Output the [X, Y] coordinate of the center of the cell containing the given text.  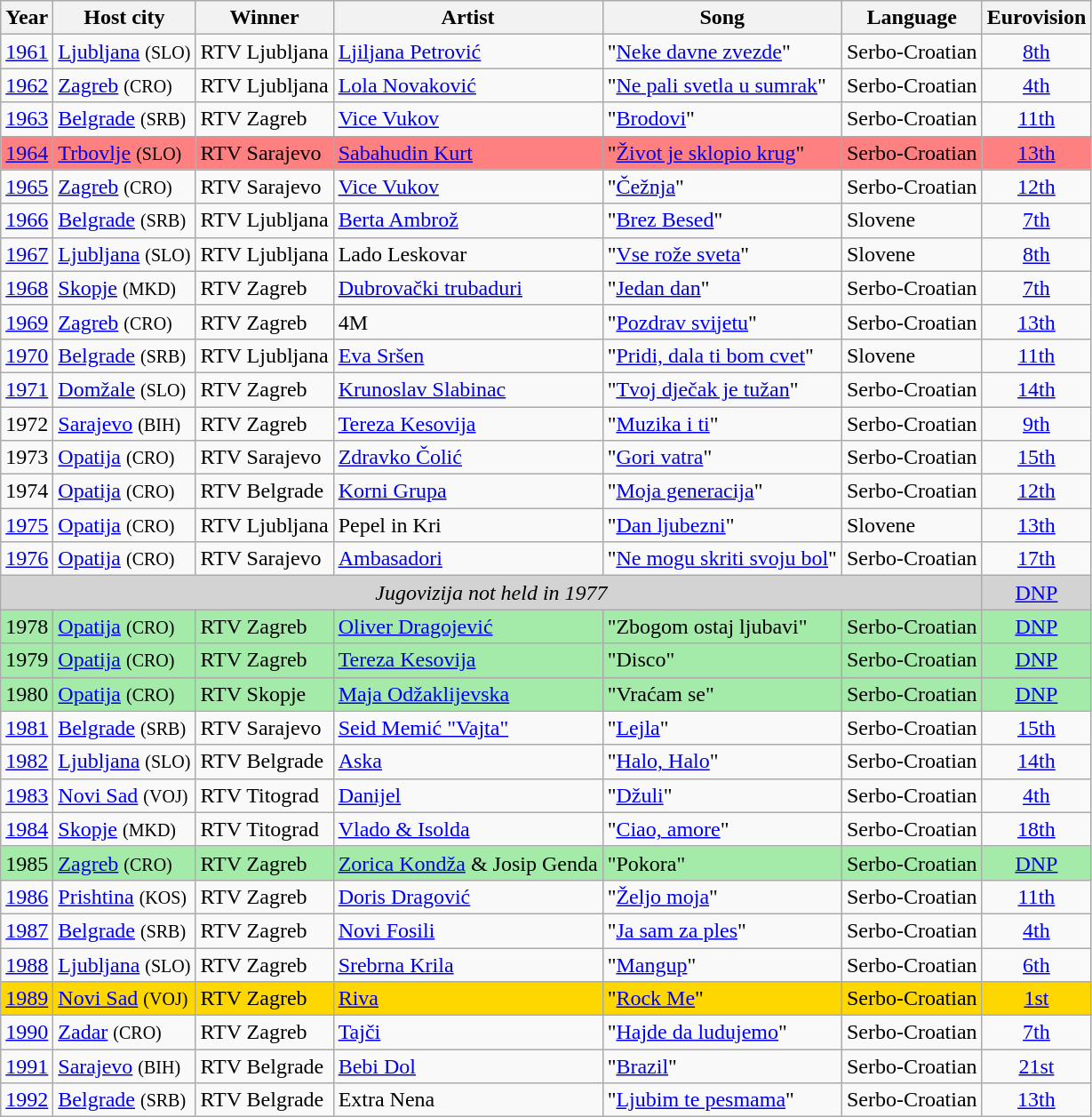
"Život je sklopio krug" [721, 153]
1979 [27, 660]
Sabahudin Kurt [467, 153]
Krunoslav Slabinac [467, 389]
Oliver Dragojević [467, 626]
1970 [27, 355]
Extra Nena [467, 1100]
1978 [27, 626]
"Ne mogu skriti svoju bol" [721, 559]
"Ciao, amore" [721, 829]
1982 [27, 762]
Eva Sršen [467, 355]
Srebrna Krila [467, 964]
"Ljubim te pesmama" [721, 1100]
1966 [27, 220]
Host city [124, 18]
Eurovision [1036, 18]
1983 [27, 795]
Domžale (SLO) [124, 389]
"Tvoj dječak je tužan" [721, 389]
Novi Fosili [467, 930]
"Vse rože sveta" [721, 254]
1965 [27, 187]
"Brodovi" [721, 119]
Dubrovački trubaduri [467, 288]
"Pridi, dala ti bom cvet" [721, 355]
1st [1036, 999]
Zadar (CRO) [124, 1033]
Aska [467, 762]
Song [721, 18]
Zorica Kondža & Josip Genda [467, 863]
Maja Odžaklijevska [467, 694]
"Rock Me" [721, 999]
"Džuli" [721, 795]
"Pozdrav svijetu" [721, 322]
"Neke davne zvezde" [721, 52]
"Vraćam se" [721, 694]
1974 [27, 491]
Lado Leskovar [467, 254]
"Gori vatra" [721, 458]
1964 [27, 153]
"Moja generacija" [721, 491]
17th [1036, 559]
1963 [27, 119]
Lola Novaković [467, 85]
"Čežnja" [721, 187]
1980 [27, 694]
"Ja sam za ples" [721, 930]
Pepel in Kri [467, 525]
1968 [27, 288]
Jugovizija not held in 1977 [491, 593]
21st [1036, 1066]
1984 [27, 829]
"Disco" [721, 660]
1987 [27, 930]
Tajči [467, 1033]
Year [27, 18]
1992 [27, 1100]
Ljiljana Petrović [467, 52]
"Muzika i ti" [721, 424]
Trbovlje (SLO) [124, 153]
Korni Grupa [467, 491]
Winner [265, 18]
"Ne pali svetla u sumrak" [721, 85]
Ambasadori [467, 559]
1975 [27, 525]
1985 [27, 863]
1971 [27, 389]
Zdravko Čolić [467, 458]
1986 [27, 897]
"Halo, Halo" [721, 762]
"Brez Besed" [721, 220]
Riva [467, 999]
"Zbogom ostaj ljubavi" [721, 626]
6th [1036, 964]
1972 [27, 424]
"Pokora" [721, 863]
Berta Ambrož [467, 220]
"Lejla" [721, 728]
Bebi Dol [467, 1066]
Language [912, 18]
1991 [27, 1066]
1981 [27, 728]
1969 [27, 322]
1973 [27, 458]
"Željo moja" [721, 897]
1967 [27, 254]
Doris Dragović [467, 897]
1989 [27, 999]
1990 [27, 1033]
"Mangup" [721, 964]
RTV Skopje [265, 694]
1961 [27, 52]
"Dan ljubezni" [721, 525]
1962 [27, 85]
"Hajde da ludujemo" [721, 1033]
Seid Memić "Vajta" [467, 728]
Vlado & Isolda [467, 829]
"Jedan dan" [721, 288]
Danijel [467, 795]
Prishtina (KOS) [124, 897]
1988 [27, 964]
1976 [27, 559]
"Brazil" [721, 1066]
9th [1036, 424]
Artist [467, 18]
4M [467, 322]
18th [1036, 829]
